Detect which cell encompasses the target text, then output its (x, y) center coordinate. 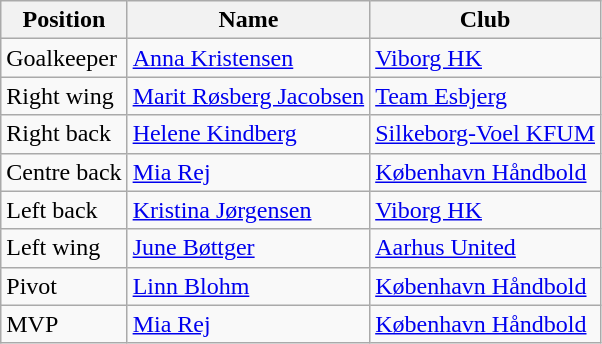
Helene Kindberg (248, 134)
Left wing (64, 248)
Name (248, 20)
Aarhus United (486, 248)
Right wing (64, 96)
Position (64, 20)
Silkeborg-Voel KFUM (486, 134)
Linn Blohm (248, 286)
Club (486, 20)
June Bøttger (248, 248)
Team Esbjerg (486, 96)
MVP (64, 324)
Goalkeeper (64, 58)
Kristina Jørgensen (248, 210)
Marit Røsberg Jacobsen (248, 96)
Anna Kristensen (248, 58)
Right back (64, 134)
Centre back (64, 172)
Left back (64, 210)
Pivot (64, 286)
